Capture the cell that displays the provided text and extract its (x, y) central coordinate. 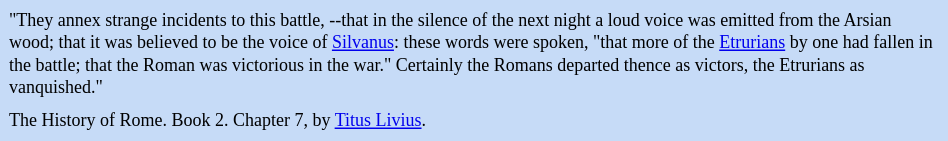
The History of Rome. Book 2. Chapter 7, by Titus Livius. (474, 121)
